Return (x, y) of the center of cell containing provided text 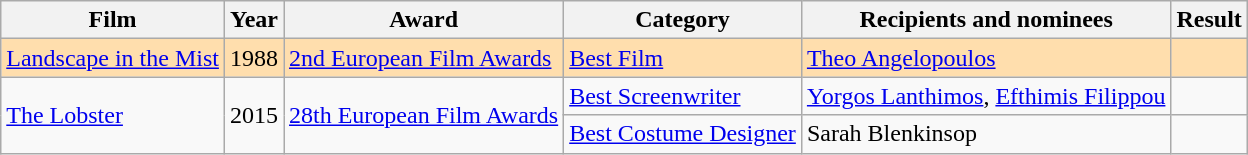
Best Costume Designer (683, 134)
Best Screenwriter (683, 96)
Award (424, 20)
2015 (254, 115)
2nd European Film Awards (424, 58)
1988 (254, 58)
Result (1209, 20)
Year (254, 20)
Landscape in the Mist (113, 58)
Category (683, 20)
Theo Angelopoulos (986, 58)
Film (113, 20)
Recipients and nominees (986, 20)
28th European Film Awards (424, 115)
The Lobster (113, 115)
Yorgos Lanthimos, Efthimis Filippou (986, 96)
Best Film (683, 58)
Sarah Blenkinsop (986, 134)
